Determine the [X, Y] coordinate at the center of the cell enclosing the given text.  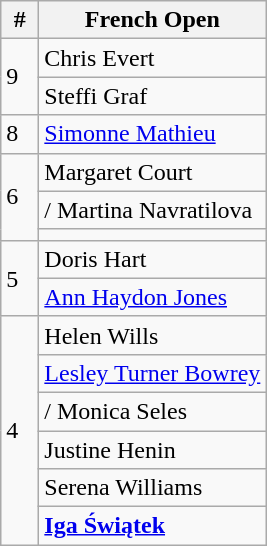
Iga Świątek [152, 526]
# [20, 20]
Margaret Court [152, 172]
Lesley Turner Bowrey [152, 373]
French Open [152, 20]
Simonne Mathieu [152, 134]
Helen Wills [152, 335]
9 [20, 77]
Steffi Graf [152, 96]
Ann Haydon Jones [152, 297]
8 [20, 134]
Chris Evert [152, 58]
/ Martina Navratilova [152, 210]
Serena Williams [152, 488]
6 [20, 196]
4 [20, 430]
/ Monica Seles [152, 411]
5 [20, 278]
Justine Henin [152, 449]
Doris Hart [152, 259]
